Scan for the cell matching the given text and deliver its [X, Y] coordinate at center. 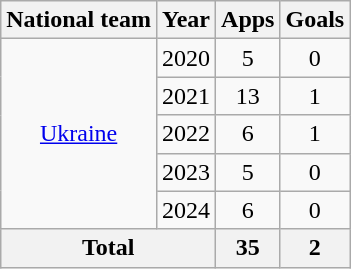
Total [108, 248]
35 [248, 248]
2023 [186, 172]
Goals [315, 20]
Year [186, 20]
Ukraine [79, 134]
2020 [186, 58]
2021 [186, 96]
13 [248, 96]
2022 [186, 134]
2024 [186, 210]
Apps [248, 20]
2 [315, 248]
National team [79, 20]
